Capture the cell that displays the provided text and extract its [X, Y] central coordinate. 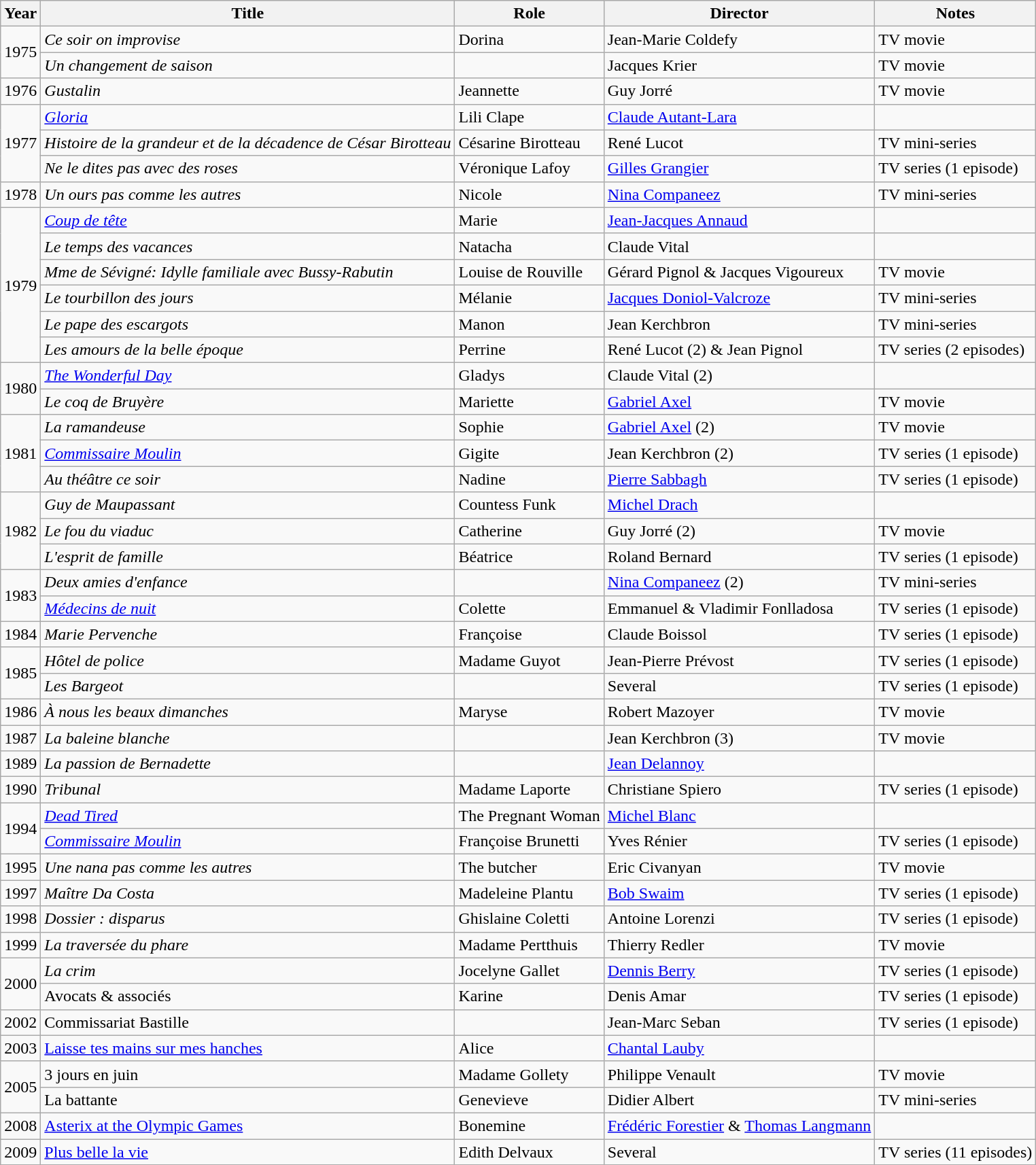
1979 [20, 285]
Mme de Sévigné: Idylle familiale avec Bussy-Rabutin [247, 272]
Médecins de nuit [247, 608]
Guy de Maupassant [247, 505]
2009 [20, 1152]
Dead Tired [247, 816]
Deux amies d'enfance [247, 582]
Yves Rénier [740, 841]
Gabriel Axel (2) [740, 428]
Jean-Jacques Annaud [740, 220]
La battante [247, 1100]
Marie [529, 220]
1977 [20, 143]
Emmanuel & Vladimir Fonlladosa [740, 608]
Jacques Krier [740, 65]
Dorina [529, 39]
1990 [20, 790]
Claude Boissol [740, 634]
TV series (2 episodes) [956, 350]
Gigite [529, 453]
2002 [20, 1022]
Denis Amar [740, 996]
1994 [20, 829]
Jocelyne Gallet [529, 971]
Le coq de Bruyère [247, 402]
Jacques Doniol-Valcroze [740, 298]
Claude Vital [740, 246]
Jean Kerchbron (2) [740, 453]
Michel Drach [740, 505]
René Lucot [740, 143]
Madeleine Plantu [529, 893]
Madame Gollety [529, 1074]
La ramandeuse [247, 428]
Plus belle la vie [247, 1152]
Alice [529, 1048]
Un changement de saison [247, 65]
The butcher [529, 867]
Philippe Venault [740, 1074]
Les Bargeot [247, 686]
Ghislaine Coletti [529, 919]
Le fou du viaduc [247, 531]
Role [529, 14]
Un ours pas comme les autres [247, 194]
Gilles Grangier [740, 169]
Césarine Birotteau [529, 143]
Karine [529, 996]
Les amours de la belle époque [247, 350]
Bob Swaim [740, 893]
Edith Delvaux [529, 1152]
Gloria [247, 117]
2005 [20, 1087]
Madame Guyot [529, 660]
1981 [20, 453]
Tribunal [247, 790]
Nicole [529, 194]
Dossier : disparus [247, 919]
Jean Delannoy [740, 764]
2008 [20, 1126]
Catherine [529, 531]
Guy Jorré [740, 91]
Le tourbillon des jours [247, 298]
Asterix at the Olympic Games [247, 1126]
Antoine Lorenzi [740, 919]
Guy Jorré (2) [740, 531]
Mariette [529, 402]
Michel Blanc [740, 816]
À nous les beaux dimanches [247, 712]
1997 [20, 893]
1995 [20, 867]
Lili Clape [529, 117]
Pierre Sabbagh [740, 479]
Notes [956, 14]
1975 [20, 52]
Mélanie [529, 298]
Béatrice [529, 557]
Jean-Pierre Prévost [740, 660]
The Wonderful Day [247, 376]
1999 [20, 945]
Robert Mazoyer [740, 712]
Eric Civanyan [740, 867]
3 jours en juin [247, 1074]
1982 [20, 531]
1978 [20, 194]
Laisse tes mains sur mes hanches [247, 1048]
René Lucot (2) & Jean Pignol [740, 350]
1983 [20, 595]
La passion de Bernadette [247, 764]
Véronique Lafoy [529, 169]
Jean-Marie Coldefy [740, 39]
Frédéric Forestier & Thomas Langmann [740, 1126]
Jean-Marc Seban [740, 1022]
La crim [247, 971]
Countess Funk [529, 505]
Didier Albert [740, 1100]
Le pape des escargots [247, 324]
TV series (11 episodes) [956, 1152]
La baleine blanche [247, 737]
Thierry Redler [740, 945]
Year [20, 14]
1984 [20, 634]
1989 [20, 764]
Manon [529, 324]
Une nana pas comme les autres [247, 867]
Marie Pervenche [247, 634]
Le temps des vacances [247, 246]
Françoise Brunetti [529, 841]
Commissariat Bastille [247, 1022]
Ce soir on improvise [247, 39]
La traversée du phare [247, 945]
Sophie [529, 428]
Madame Pertthuis [529, 945]
Louise de Rouville [529, 272]
2000 [20, 984]
1987 [20, 737]
Claude Vital (2) [740, 376]
1985 [20, 673]
Françoise [529, 634]
Coup de tête [247, 220]
Claude Autant-Lara [740, 117]
Avocats & associés [247, 996]
Ne le dites pas avec des roses [247, 169]
Madame Laporte [529, 790]
Gladys [529, 376]
Christiane Spiero [740, 790]
Genevieve [529, 1100]
Chantal Lauby [740, 1048]
The Pregnant Woman [529, 816]
Histoire de la grandeur et de la décadence de César Birotteau [247, 143]
Hôtel de police [247, 660]
1986 [20, 712]
Bonemine [529, 1126]
Nina Companeez [740, 194]
Nina Companeez (2) [740, 582]
1980 [20, 389]
Gustalin [247, 91]
Jean Kerchbron (3) [740, 737]
Au théâtre ce soir [247, 479]
2003 [20, 1048]
Maître Da Costa [247, 893]
Perrine [529, 350]
L'esprit de famille [247, 557]
Nadine [529, 479]
Maryse [529, 712]
Colette [529, 608]
1976 [20, 91]
1998 [20, 919]
Gabriel Axel [740, 402]
Title [247, 14]
Jean Kerchbron [740, 324]
Roland Bernard [740, 557]
Natacha [529, 246]
Gérard Pignol & Jacques Vigoureux [740, 272]
Director [740, 14]
Jeannette [529, 91]
Dennis Berry [740, 971]
